Detect which cell encompasses the target text, then output its [x, y] center coordinate. 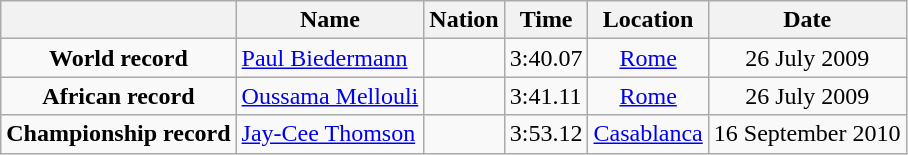
Casablanca [648, 134]
Oussama Mellouli [330, 96]
World record [118, 58]
Name [330, 20]
3:41.11 [546, 96]
African record [118, 96]
Location [648, 20]
16 September 2010 [807, 134]
Time [546, 20]
Nation [464, 20]
Paul Biedermann [330, 58]
3:40.07 [546, 58]
Championship record [118, 134]
Jay-Cee Thomson [330, 134]
Date [807, 20]
3:53.12 [546, 134]
